Detect which cell encompasses the target text, then output its (x, y) center coordinate. 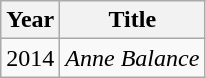
Year (30, 20)
Title (132, 20)
Anne Balance (132, 58)
2014 (30, 58)
